Pinpoint the cell where the given text exists, returning its (X, Y) midpoint coordinate. 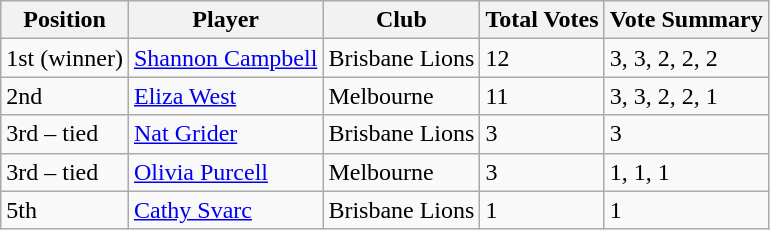
12 (542, 58)
3, 3, 2, 2, 2 (686, 58)
Total Votes (542, 20)
1, 1, 1 (686, 172)
Shannon Campbell (225, 58)
Eliza West (225, 96)
Nat Grider (225, 134)
Club (402, 20)
3, 3, 2, 2, 1 (686, 96)
Position (65, 20)
1st (winner) (65, 58)
11 (542, 96)
Vote Summary (686, 20)
2nd (65, 96)
Cathy Svarc (225, 210)
5th (65, 210)
Olivia Purcell (225, 172)
Player (225, 20)
